Scan for the cell matching the given text and deliver its (X, Y) coordinate at center. 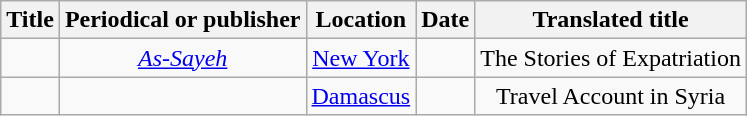
Translated title (611, 20)
New York (361, 58)
Travel Account in Syria (611, 96)
As-Sayeh (182, 58)
Location (361, 20)
Date (446, 20)
Periodical or publisher (182, 20)
Title (30, 20)
The Stories of Expatriation (611, 58)
Damascus (361, 96)
